Provide the (X, Y) coordinate of the cell's center where the given text is located.  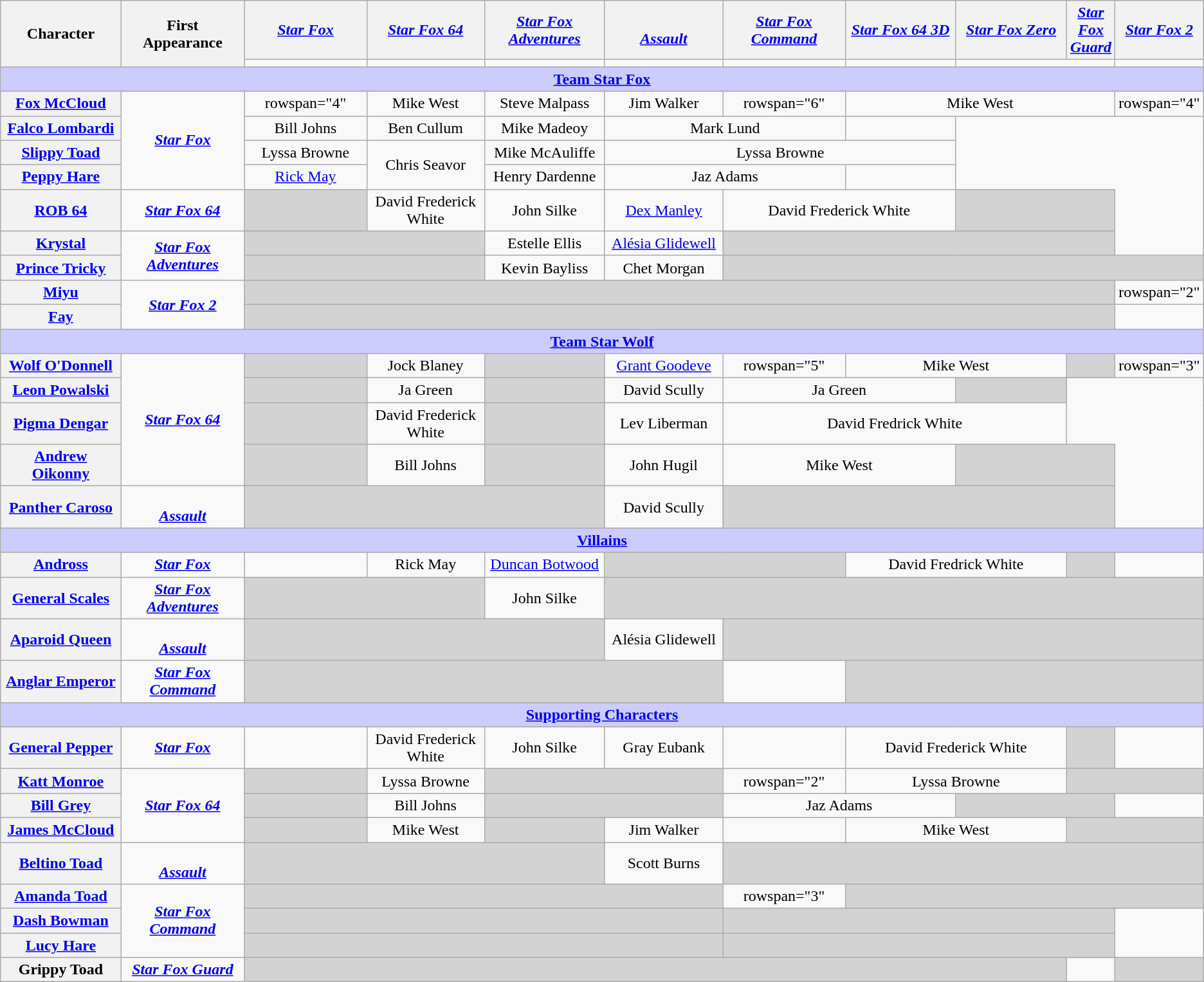
Mike McAuliffe (544, 152)
Chris Seavor (426, 165)
Amanda Toad (60, 896)
ROB 64 (60, 210)
Leon Powalski (60, 390)
Jock Blaney (426, 366)
Lev Liberman (664, 423)
Steve Malpass (544, 104)
Andross (60, 565)
Fay (60, 316)
Prince Tricky (60, 268)
Ben Cullum (426, 128)
Fox McCloud (60, 104)
Scott Burns (664, 863)
Anglar Emperor (60, 682)
General Pepper (60, 747)
Henry Dardenne (544, 177)
Miyu (60, 292)
Star Fox 64 3D (900, 30)
Supporting Characters (602, 714)
Bill Grey (60, 805)
Dash Bowman (60, 921)
Slippy Toad (60, 152)
Beltino Toad (60, 863)
James McCloud (60, 830)
rowspan="5" (784, 366)
Mike Madeoy (544, 128)
Aparoid Queen (60, 639)
Wolf O'Donnell (60, 366)
Lucy Hare (60, 945)
Peppy Hare (60, 177)
Star Fox Zero (1011, 30)
Estelle Ellis (544, 243)
Kevin Bayliss (544, 268)
Katt Monroe (60, 781)
Duncan Botwood (544, 565)
Panther Caroso (60, 507)
Pigma Dengar (60, 423)
John Hugil (664, 466)
Krystal (60, 243)
Andrew Oikonny (60, 466)
Falco Lombardi (60, 128)
rowspan="6" (784, 104)
Villains (602, 540)
Character (60, 33)
Gray Eubank (664, 747)
Grant Goodeve (664, 366)
General Scales (60, 598)
Grippy Toad (60, 970)
FirstAppearance (183, 33)
Team Star Fox (602, 79)
Dex Manley (664, 210)
Chet Morgan (664, 268)
Team Star Wolf (602, 341)
Mark Lund (725, 128)
